Capture the cell that displays the provided text and extract its [X, Y] central coordinate. 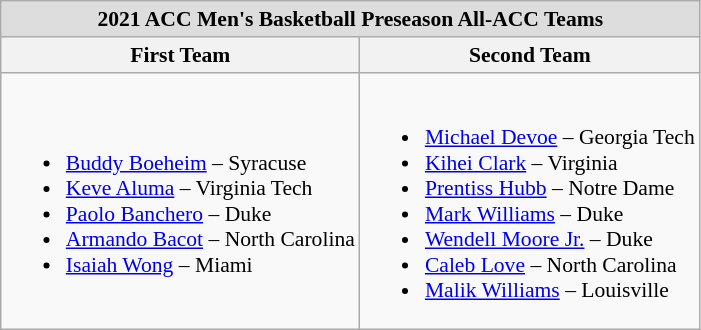
2021 ACC Men's Basketball Preseason All-ACC Teams [350, 19]
Buddy Boeheim – SyracuseKeve Aluma – Virginia TechPaolo Banchero – DukeArmando Bacot – North CarolinaIsaiah Wong – Miami [180, 200]
Second Team [530, 55]
First Team [180, 55]
